From the cell containing the given text, extract its center point as [x, y] coordinate. 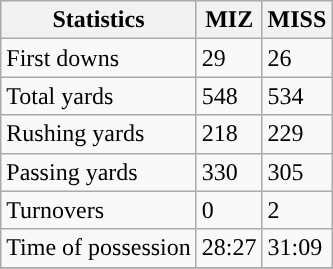
218 [229, 134]
229 [297, 134]
0 [229, 210]
Total yards [99, 96]
548 [229, 96]
Rushing yards [99, 134]
330 [229, 172]
Passing yards [99, 172]
First downs [99, 58]
Statistics [99, 20]
2 [297, 210]
MIZ [229, 20]
534 [297, 96]
29 [229, 58]
Time of possession [99, 248]
31:09 [297, 248]
MISS [297, 20]
28:27 [229, 248]
26 [297, 58]
305 [297, 172]
Turnovers [99, 210]
